Capture the cell that displays the provided text and extract its (x, y) central coordinate. 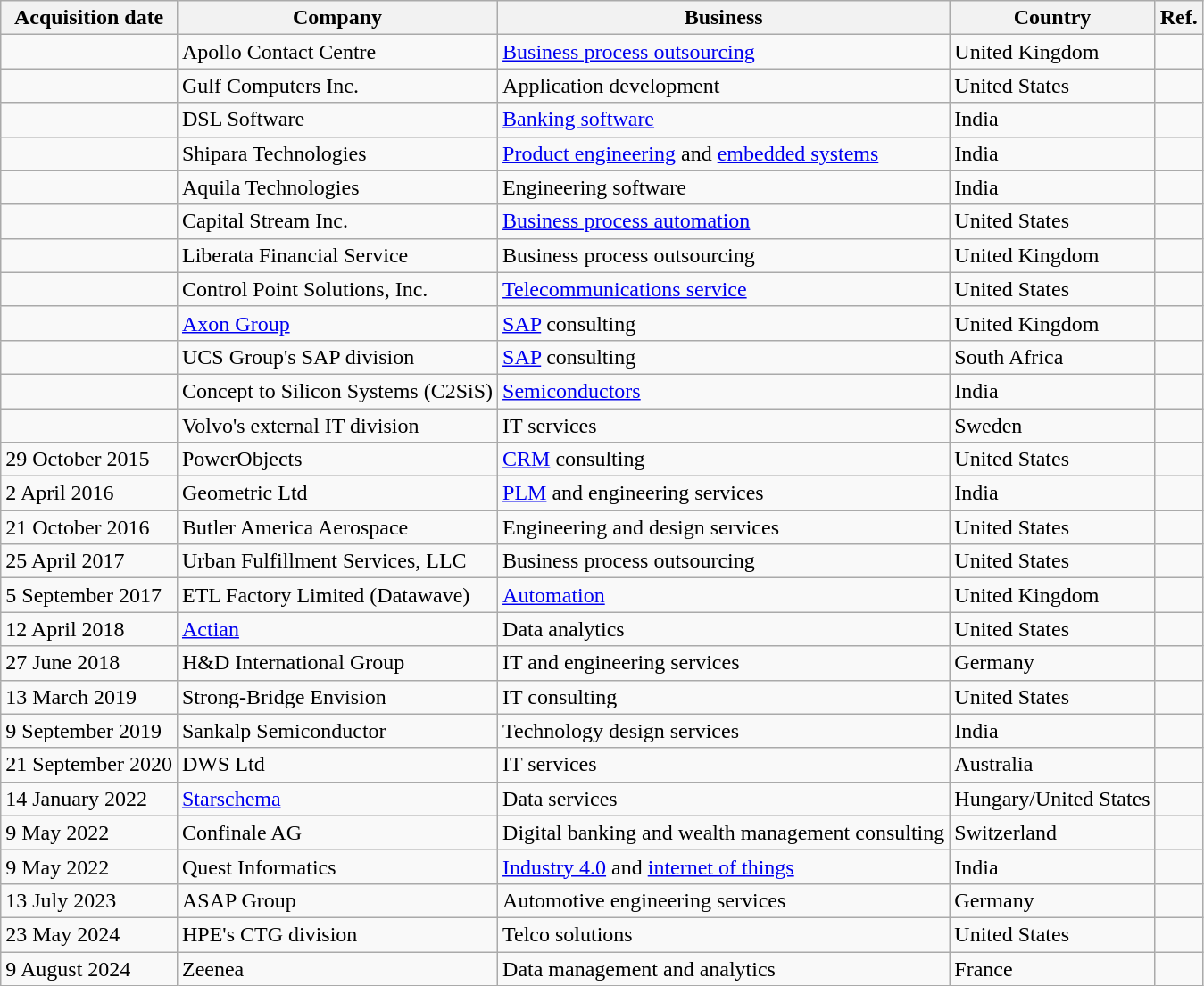
13 March 2019 (89, 697)
Country (1052, 18)
Zeenea (337, 968)
Switzerland (1052, 833)
IT consulting (724, 697)
Data analytics (724, 629)
12 April 2018 (89, 629)
Geometric Ltd (337, 493)
Business (724, 18)
Volvo's external IT division (337, 426)
Axon Group (337, 323)
Technology design services (724, 731)
Apollo Contact Centre (337, 52)
H&D International Group (337, 663)
9 September 2019 (89, 731)
DSL Software (337, 120)
PowerObjects (337, 460)
ASAP Group (337, 900)
29 October 2015 (89, 460)
Confinale AG (337, 833)
13 July 2023 (89, 900)
Telecommunications service (724, 289)
Quest Informatics (337, 866)
Capital Stream Inc. (337, 221)
IT and engineering services (724, 663)
27 June 2018 (89, 663)
Butler America Aerospace (337, 527)
Product engineering and embedded systems (724, 153)
14 January 2022 (89, 799)
Hungary/United States (1052, 799)
Sankalp Semiconductor (337, 731)
Actian (337, 629)
Automation (724, 595)
Engineering and design services (724, 527)
Telco solutions (724, 934)
Digital banking and wealth management consulting (724, 833)
Australia (1052, 765)
Data management and analytics (724, 968)
Shipara Technologies (337, 153)
Engineering software (724, 187)
Strong-Bridge Envision (337, 697)
Banking software (724, 120)
2 April 2016 (89, 493)
21 October 2016 (89, 527)
Gulf Computers Inc. (337, 86)
21 September 2020 (89, 765)
Concept to Silicon Systems (C2SiS) (337, 391)
Liberata Financial Service (337, 255)
DWS Ltd (337, 765)
Company (337, 18)
CRM consulting (724, 460)
Business process automation (724, 221)
PLM and engineering services (724, 493)
Aquila Technologies (337, 187)
Starschema (337, 799)
Ref. (1178, 18)
9 August 2024 (89, 968)
South Africa (1052, 357)
5 September 2017 (89, 595)
UCS Group's SAP division (337, 357)
Sweden (1052, 426)
Acquisition date (89, 18)
Urban Fulfillment Services, LLC (337, 561)
Industry 4.0 and internet of things (724, 866)
Application development (724, 86)
Semiconductors (724, 391)
Data services (724, 799)
HPE's CTG division (337, 934)
France (1052, 968)
ETL Factory Limited (Datawave) (337, 595)
25 April 2017 (89, 561)
Control Point Solutions, Inc. (337, 289)
Automotive engineering services (724, 900)
23 May 2024 (89, 934)
